Provide the (X, Y) coordinate of the cell's center where the given text is located.  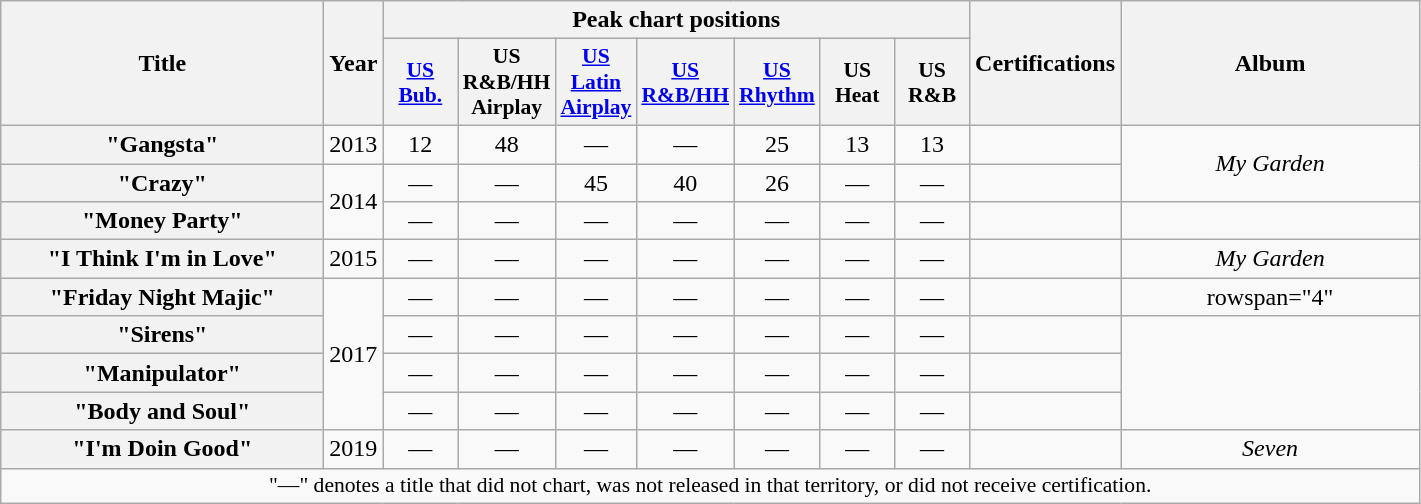
USRhythm (777, 82)
"I Think I'm in Love" (162, 259)
"Body and Soul" (162, 411)
Seven (1270, 449)
48 (507, 144)
rowspan="4" (1270, 297)
26 (777, 183)
"Manipulator" (162, 373)
Year (354, 64)
Peak chart positions (676, 20)
12 (420, 144)
"Friday Night Majic" (162, 297)
US R&B/HH (685, 82)
Title (162, 64)
"Gangsta" (162, 144)
45 (596, 183)
2014 (354, 202)
2015 (354, 259)
25 (777, 144)
USR&B (932, 82)
2017 (354, 354)
"—" denotes a title that did not chart, was not released in that territory, or did not receive certification. (710, 486)
"Crazy" (162, 183)
2013 (354, 144)
"Money Party" (162, 221)
40 (685, 183)
"I'm Doin Good" (162, 449)
2019 (354, 449)
US Latin Airplay (596, 82)
"Sirens" (162, 335)
Album (1270, 64)
USBub. (420, 82)
USR&B/HHAirplay (507, 82)
Certifications (1046, 64)
USHeat (858, 82)
